Pinpoint the cell where the given text exists, returning its [x, y] midpoint coordinate. 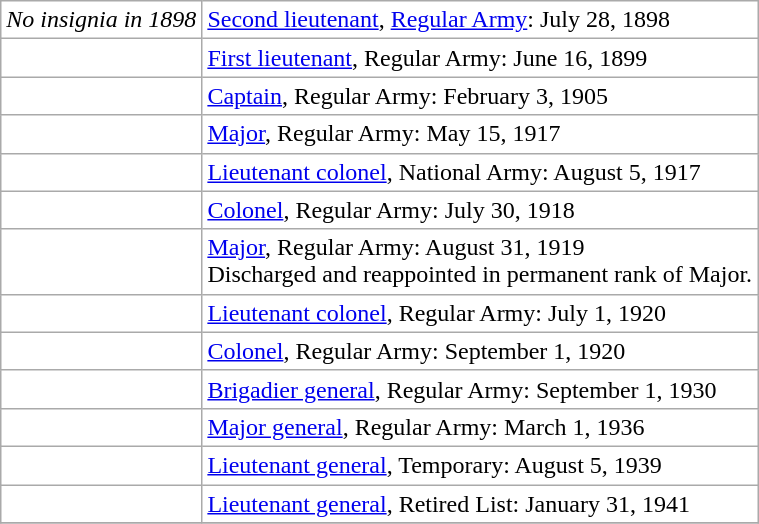
Major, Regular Army: August 31, 1919Discharged and reappointed in permanent rank of Major. [480, 262]
Lieutenant colonel, Regular Army: July 1, 1920 [480, 313]
Lieutenant colonel, National Army: August 5, 1917 [480, 172]
Lieutenant general, Retired List: January 31, 1941 [480, 503]
Captain, Regular Army: February 3, 1905 [480, 96]
Second lieutenant, Regular Army: July 28, 1898 [480, 20]
Colonel, Regular Army: July 30, 1918 [480, 210]
Brigadier general, Regular Army: September 1, 1930 [480, 389]
First lieutenant, Regular Army: June 16, 1899 [480, 58]
No insignia in 1898 [102, 20]
Colonel, Regular Army: September 1, 1920 [480, 351]
Major, Regular Army: May 15, 1917 [480, 134]
Lieutenant general, Temporary: August 5, 1939 [480, 465]
Major general, Regular Army: March 1, 1936 [480, 427]
